Determine the [x, y] coordinate at the center of the cell enclosing the given text.  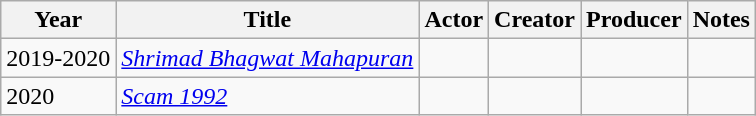
2019-2020 [58, 58]
Creator [535, 20]
Shrimad Bhagwat Mahapuran [268, 58]
Notes [721, 20]
2020 [58, 96]
Year [58, 20]
Scam 1992 [268, 96]
Producer [634, 20]
Title [268, 20]
Actor [454, 20]
